Return the (X, Y) coordinate for the center point of the cell that contains the specified text.  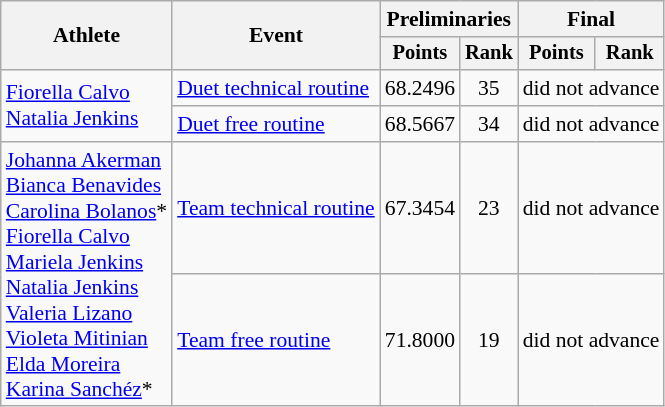
68.2496 (420, 88)
Athlete (86, 36)
71.8000 (420, 340)
Event (276, 36)
Fiorella CalvoNatalia Jenkins (86, 106)
Team technical routine (276, 208)
Preliminaries (449, 19)
68.5667 (420, 124)
Team free routine (276, 340)
35 (489, 88)
Duet technical routine (276, 88)
67.3454 (420, 208)
23 (489, 208)
19 (489, 340)
Duet free routine (276, 124)
Final (592, 19)
34 (489, 124)
Johanna AkermanBianca BenavidesCarolina Bolanos*Fiorella CalvoMariela JenkinsNatalia JenkinsValeria LizanoVioleta MitinianElda MoreiraKarina Sanchéz* (86, 274)
